Scan for the cell matching the given text and deliver its (x, y) coordinate at center. 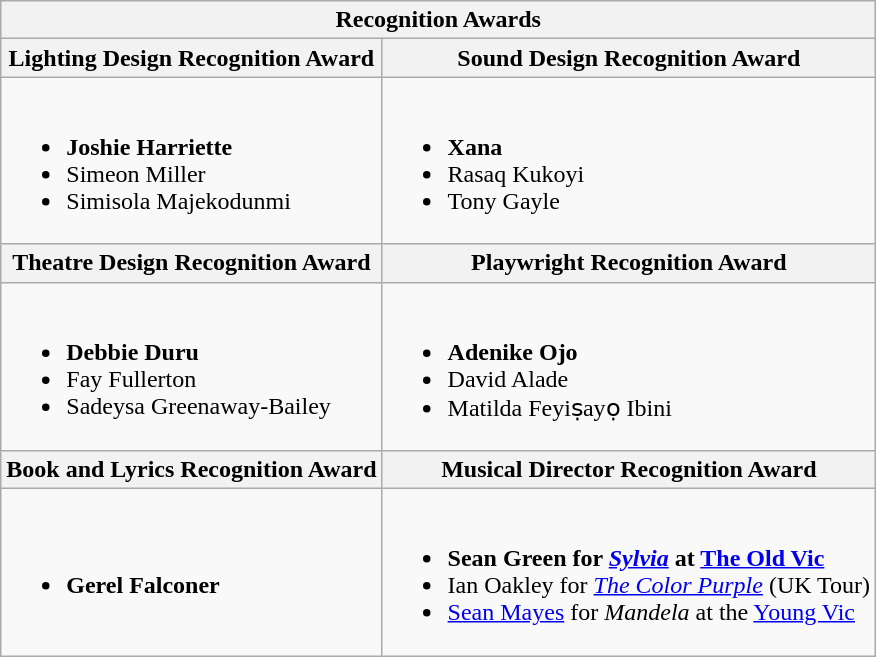
Recognition Awards (438, 20)
Joshie HarrietteSimeon MillerSimisola Majekodunmi (192, 160)
Sound Design Recognition Award (629, 58)
Book and Lyrics Recognition Award (192, 470)
Gerel Falconer (192, 572)
Theatre Design Recognition Award (192, 263)
Playwright Recognition Award (629, 263)
Debbie DuruFay FullertonSadeysa Greenaway-Bailey (192, 366)
XanaRasaq KukoyiTony Gayle (629, 160)
Musical Director Recognition Award (629, 470)
Lighting Design Recognition Award (192, 58)
Adenike OjoDavid AladeMatilda Feyiṣayọ Ibini (629, 366)
Sean Green for Sylvia at The Old VicIan Oakley for The Color Purple (UK Tour)Sean Mayes for Mandela at the Young Vic (629, 572)
